Capture the cell that displays the provided text and extract its [X, Y] central coordinate. 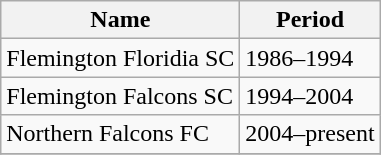
1994–2004 [310, 96]
Name [120, 20]
Flemington Falcons SC [120, 96]
1986–1994 [310, 58]
Northern Falcons FC [120, 134]
Period [310, 20]
2004–present [310, 134]
Flemington Floridia SC [120, 58]
